From the cell containing the given text, extract its center point as [X, Y] coordinate. 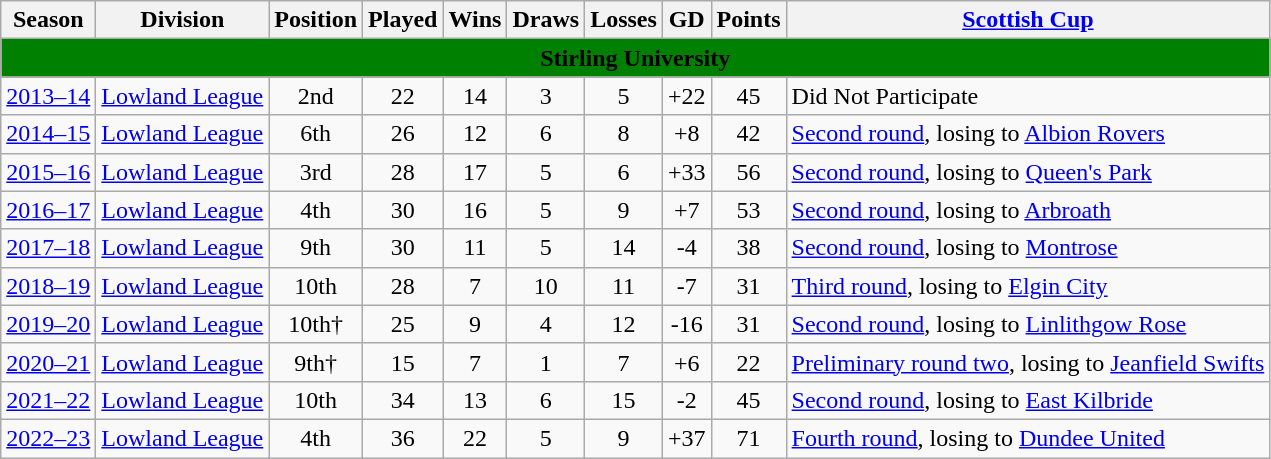
+7 [686, 210]
2014–15 [48, 134]
9th† [316, 362]
6th [316, 134]
Preliminary round two, losing to Jeanfield Swifts [1028, 362]
Second round, losing to East Kilbride [1028, 400]
Points [748, 20]
2nd [316, 96]
Wins [475, 20]
Did Not Participate [1028, 96]
2015–16 [48, 172]
1 [546, 362]
GD [686, 20]
Losses [624, 20]
+33 [686, 172]
Second round, losing to Arbroath [1028, 210]
Second round, losing to Albion Rovers [1028, 134]
Second round, losing to Montrose [1028, 248]
4 [546, 324]
26 [403, 134]
34 [403, 400]
2013–14 [48, 96]
10 [546, 286]
2019–20 [48, 324]
2022–23 [48, 438]
Season [48, 20]
36 [403, 438]
Third round, losing to Elgin City [1028, 286]
10th† [316, 324]
Second round, losing to Linlithgow Rose [1028, 324]
38 [748, 248]
9th [316, 248]
42 [748, 134]
-4 [686, 248]
+22 [686, 96]
2021–22 [48, 400]
2016–17 [48, 210]
2017–18 [48, 248]
-16 [686, 324]
2020–21 [48, 362]
-7 [686, 286]
2018–19 [48, 286]
Stirling University [636, 58]
+37 [686, 438]
56 [748, 172]
71 [748, 438]
Scottish Cup [1028, 20]
Played [403, 20]
25 [403, 324]
3 [546, 96]
3rd [316, 172]
Fourth round, losing to Dundee United [1028, 438]
Draws [546, 20]
+8 [686, 134]
13 [475, 400]
8 [624, 134]
Division [182, 20]
53 [748, 210]
-2 [686, 400]
Second round, losing to Queen's Park [1028, 172]
17 [475, 172]
16 [475, 210]
+6 [686, 362]
Position [316, 20]
